Return the (x, y) coordinate for the center point of the cell that contains the specified text.  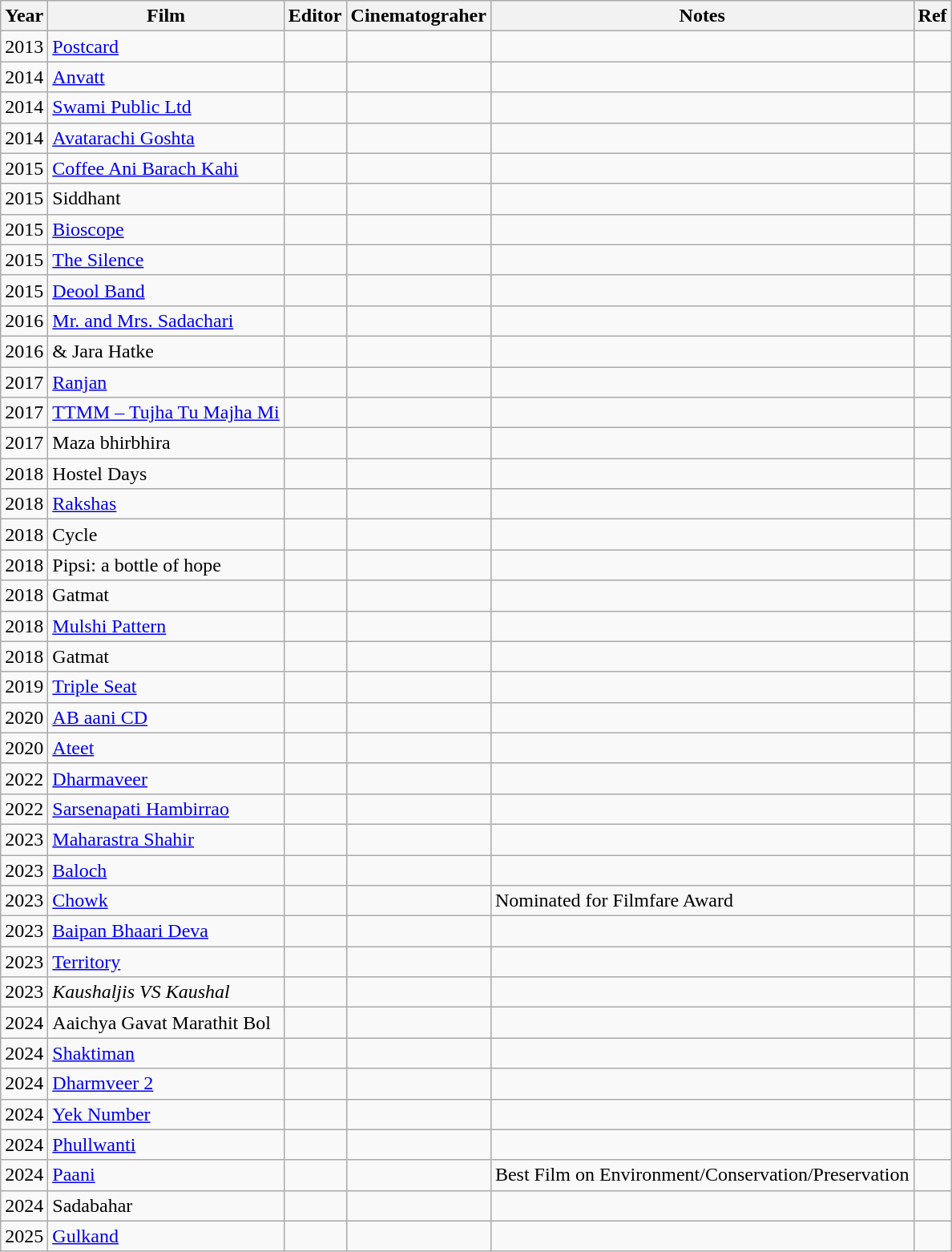
Film (166, 16)
Baipan Bhaari Deva (166, 931)
2025 (24, 1236)
Paani (166, 1175)
Aaichya Gavat Marathit Bol (166, 1023)
Dharmaveer (166, 778)
2019 (24, 687)
Territory (166, 962)
TTMM – Tujha Tu Majha Mi (166, 413)
Nominated for Filmfare Award (702, 901)
Rakshas (166, 504)
Baloch (166, 870)
Chowk (166, 901)
Year (24, 16)
Bioscope (166, 229)
Ranjan (166, 382)
Cycle (166, 535)
Best Film on Environment/Conservation/Preservation (702, 1175)
Notes (702, 16)
Mr. and Mrs. Sadachari (166, 321)
Gulkand (166, 1236)
The Silence (166, 260)
Pipsi: a bottle of hope (166, 565)
Shaktiman (166, 1053)
Avatarachi Goshta (166, 138)
Swami Public Ltd (166, 107)
& Jara Hatke (166, 351)
Maharastra Shahir (166, 839)
AB aani CD (166, 717)
Sadabahar (166, 1206)
Dharmveer 2 (166, 1084)
2013 (24, 46)
Deool Band (166, 290)
Sarsenapati Hambirrao (166, 809)
Phullwanti (166, 1145)
Ateet (166, 748)
Hostel Days (166, 474)
Kaushaljis VS Kaushal (166, 992)
Coffee Ani Barach Kahi (166, 168)
Siddhant (166, 199)
Ref (933, 16)
Editor (315, 16)
Postcard (166, 46)
Yek Number (166, 1114)
Maza bhirbhira (166, 443)
Mulshi Pattern (166, 626)
Anvatt (166, 77)
Triple Seat (166, 687)
Cinematograher (418, 16)
